From the cell containing the given text, extract its center point as [x, y] coordinate. 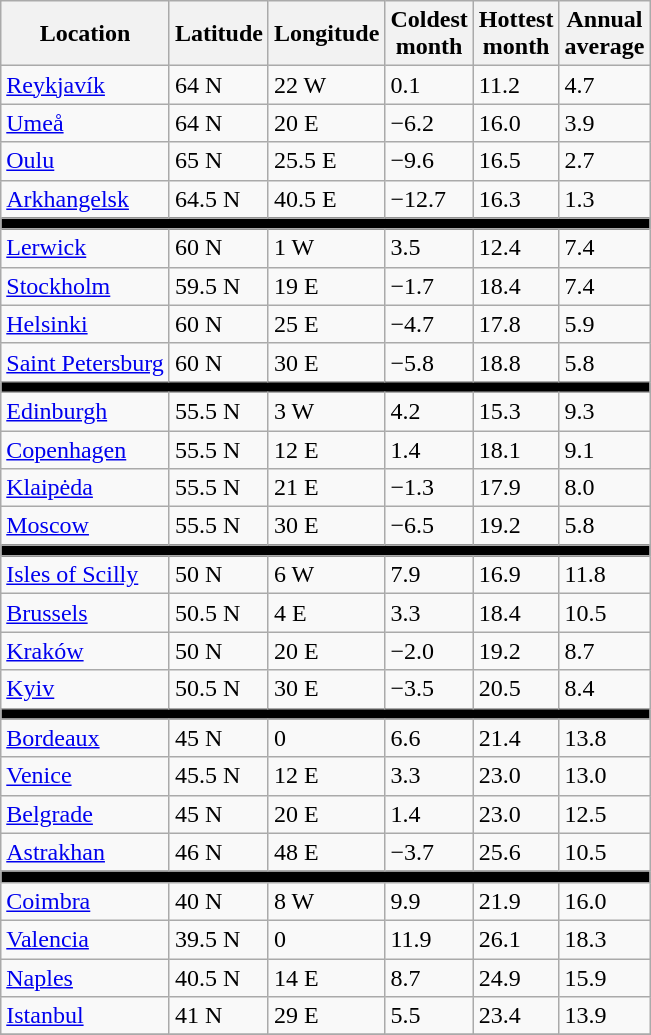
Kraków [86, 651]
−6.2 [429, 123]
Helsinki [86, 324]
Stockholm [86, 286]
Location [86, 34]
16.3 [516, 199]
6 W [326, 575]
8 W [326, 901]
Umeå [86, 123]
13.8 [604, 738]
3 W [326, 411]
25.5 E [326, 161]
45.5 N [218, 776]
Annualaverage [604, 34]
23.4 [516, 1016]
Lerwick [86, 248]
9.1 [604, 449]
9.3 [604, 411]
Valencia [86, 939]
Edinburgh [86, 411]
−9.6 [429, 161]
25.6 [516, 852]
Reykjavík [86, 85]
21 E [326, 488]
−4.7 [429, 324]
3.9 [604, 123]
40 N [218, 901]
64.5 N [218, 199]
11.9 [429, 939]
17.8 [516, 324]
3.5 [429, 248]
16.9 [516, 575]
−2.0 [429, 651]
41 N [218, 1016]
Hottestmonth [516, 34]
11.8 [604, 575]
−3.5 [429, 689]
8.4 [604, 689]
40.5 N [218, 977]
22 W [326, 85]
15.9 [604, 977]
6.6 [429, 738]
14 E [326, 977]
Venice [86, 776]
48 E [326, 852]
−6.5 [429, 526]
Copenhagen [86, 449]
9.9 [429, 901]
Arkhangelsk [86, 199]
19 E [326, 286]
21.4 [516, 738]
−12.7 [429, 199]
18.3 [604, 939]
−3.7 [429, 852]
11.2 [516, 85]
29 E [326, 1016]
Coldestmonth [429, 34]
59.5 N [218, 286]
4.2 [429, 411]
40.5 E [326, 199]
Naples [86, 977]
Astrakhan [86, 852]
8.0 [604, 488]
4 E [326, 613]
Moscow [86, 526]
Oulu [86, 161]
7.9 [429, 575]
20.5 [516, 689]
12.5 [604, 814]
Istanbul [86, 1016]
13.0 [604, 776]
17.9 [516, 488]
18.1 [516, 449]
1 W [326, 248]
24.9 [516, 977]
Coimbra [86, 901]
39.5 N [218, 939]
Isles of Scilly [86, 575]
4.7 [604, 85]
−1.3 [429, 488]
46 N [218, 852]
18.8 [516, 362]
Belgrade [86, 814]
5.9 [604, 324]
Klaipėda [86, 488]
Latitude [218, 34]
1.3 [604, 199]
Kyiv [86, 689]
Longitude [326, 34]
0.1 [429, 85]
Saint Petersburg [86, 362]
15.3 [516, 411]
5.5 [429, 1016]
2.7 [604, 161]
Bordeaux [86, 738]
25 E [326, 324]
−1.7 [429, 286]
21.9 [516, 901]
65 N [218, 161]
12.4 [516, 248]
26.1 [516, 939]
13.9 [604, 1016]
16.5 [516, 161]
−5.8 [429, 362]
Brussels [86, 613]
